Find where the given text appears and provide that cell's center as (x, y) coordinate. 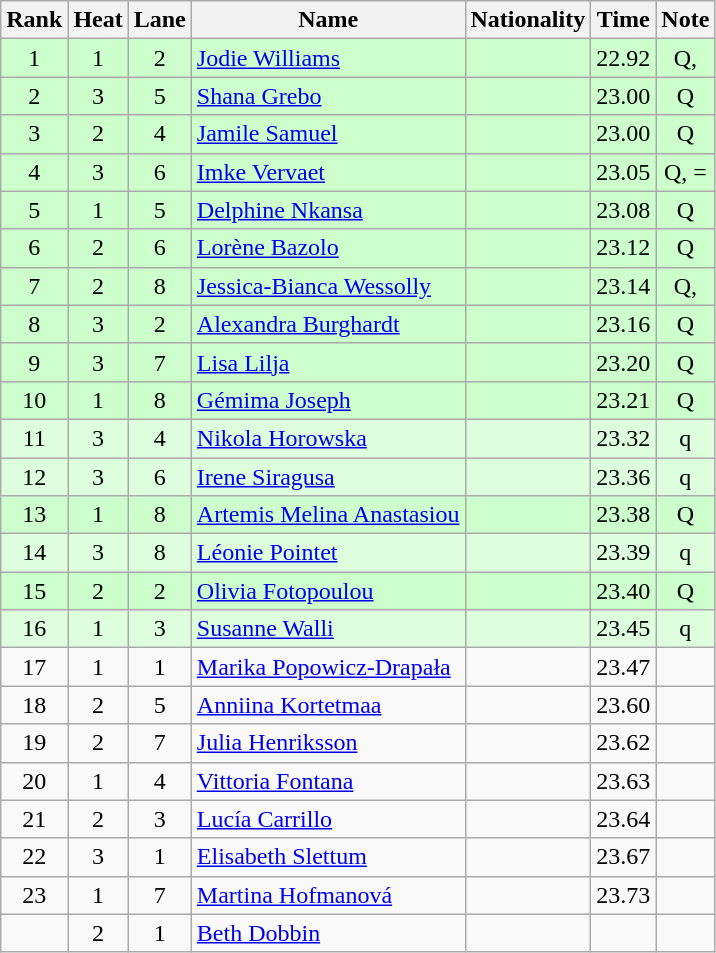
11 (34, 438)
Artemis Melina Anastasiou (328, 515)
23.36 (624, 477)
23.73 (624, 895)
23.14 (624, 286)
23.67 (624, 857)
10 (34, 400)
23 (34, 895)
Name (328, 20)
Nikola Horowska (328, 438)
14 (34, 553)
20 (34, 781)
9 (34, 362)
Anniina Kortetmaa (328, 705)
18 (34, 705)
Q, = (686, 172)
Time (624, 20)
Gémima Joseph (328, 400)
13 (34, 515)
23.21 (624, 400)
23.08 (624, 210)
Martina Hofmanová (328, 895)
23.60 (624, 705)
Jessica-Bianca Wessolly (328, 286)
Jamile Samuel (328, 134)
23.39 (624, 553)
Vittoria Fontana (328, 781)
17 (34, 667)
Shana Grebo (328, 96)
Lorène Bazolo (328, 248)
Lisa Lilja (328, 362)
Elisabeth Slettum (328, 857)
23.38 (624, 515)
Marika Popowicz-Drapała (328, 667)
23.12 (624, 248)
Nationality (528, 20)
19 (34, 743)
22 (34, 857)
16 (34, 629)
Susanne Walli (328, 629)
15 (34, 591)
Jodie Williams (328, 58)
23.20 (624, 362)
Alexandra Burghardt (328, 324)
Beth Dobbin (328, 933)
23.40 (624, 591)
Lucía Carrillo (328, 819)
Imke Vervaet (328, 172)
23.45 (624, 629)
Irene Siragusa (328, 477)
12 (34, 477)
23.47 (624, 667)
23.05 (624, 172)
Julia Henriksson (328, 743)
23.16 (624, 324)
22.92 (624, 58)
23.63 (624, 781)
Note (686, 20)
21 (34, 819)
Léonie Pointet (328, 553)
Rank (34, 20)
Delphine Nkansa (328, 210)
Olivia Fotopoulou (328, 591)
23.64 (624, 819)
23.62 (624, 743)
23.32 (624, 438)
Heat (98, 20)
Lane (160, 20)
